Return [X, Y] of the center of cell containing provided text 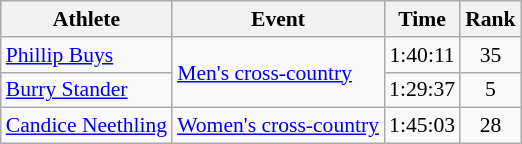
Event [278, 19]
35 [490, 55]
28 [490, 126]
Candice Neethling [86, 126]
Men's cross-country [278, 72]
1:40:11 [422, 55]
Women's cross-country [278, 126]
Burry Stander [86, 90]
1:29:37 [422, 90]
5 [490, 90]
Rank [490, 19]
Athlete [86, 19]
Time [422, 19]
Phillip Buys [86, 55]
1:45:03 [422, 126]
